Scan for the cell matching the given text and deliver its (x, y) coordinate at center. 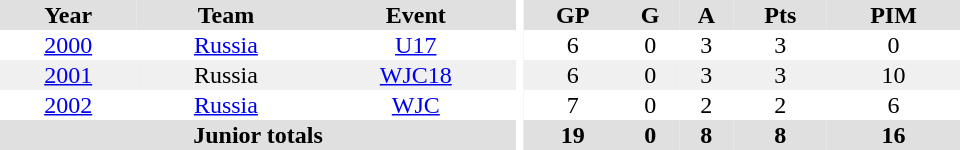
Pts (781, 15)
PIM (894, 15)
WJC (416, 105)
G (650, 15)
10 (894, 75)
WJC18 (416, 75)
2001 (68, 75)
16 (894, 135)
GP (572, 15)
2002 (68, 105)
Junior totals (258, 135)
Team (226, 15)
A (706, 15)
Event (416, 15)
7 (572, 105)
19 (572, 135)
U17 (416, 45)
2000 (68, 45)
Year (68, 15)
